Pinpoint the cell where the given text exists, returning its [x, y] midpoint coordinate. 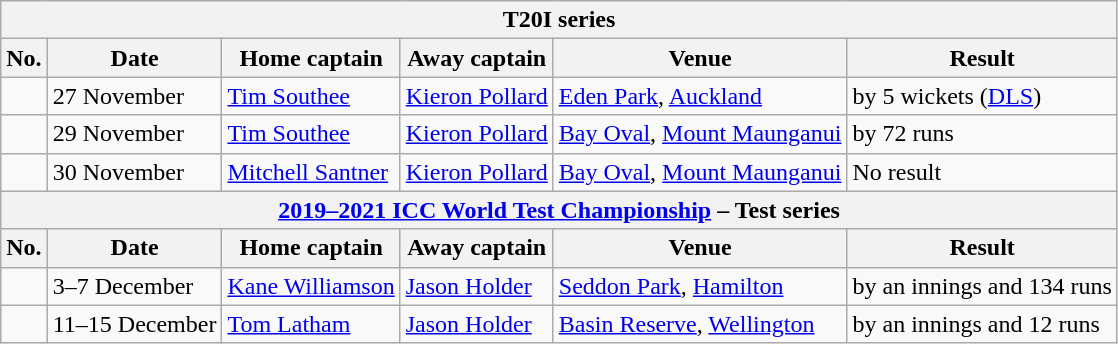
No result [982, 172]
Kane Williamson [311, 286]
by an innings and 134 runs [982, 286]
27 November [134, 96]
by 72 runs [982, 134]
Mitchell Santner [311, 172]
Eden Park, Auckland [700, 96]
by an innings and 12 runs [982, 324]
11–15 December [134, 324]
Seddon Park, Hamilton [700, 286]
Tom Latham [311, 324]
30 November [134, 172]
3–7 December [134, 286]
Basin Reserve, Wellington [700, 324]
2019–2021 ICC World Test Championship – Test series [560, 210]
T20I series [560, 20]
by 5 wickets (DLS) [982, 96]
29 November [134, 134]
